Determine the (x, y) coordinate at the center of the cell enclosing the given text.  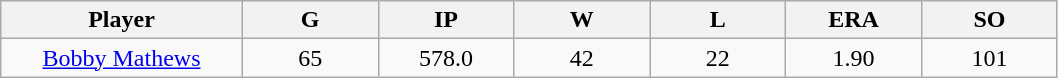
Player (122, 20)
42 (582, 58)
ERA (854, 20)
1.90 (854, 58)
W (582, 20)
G (310, 20)
L (718, 20)
22 (718, 58)
SO (989, 20)
65 (310, 58)
578.0 (446, 58)
Bobby Mathews (122, 58)
101 (989, 58)
IP (446, 20)
